Scan for the cell matching the given text and deliver its [X, Y] coordinate at center. 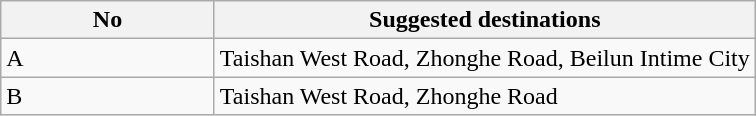
Taishan West Road, Zhonghe Road, Beilun Intime City [484, 58]
No [108, 20]
Taishan West Road, Zhonghe Road [484, 96]
A [108, 58]
B [108, 96]
Suggested destinations [484, 20]
